From the cell containing the given text, extract its center point as (X, Y) coordinate. 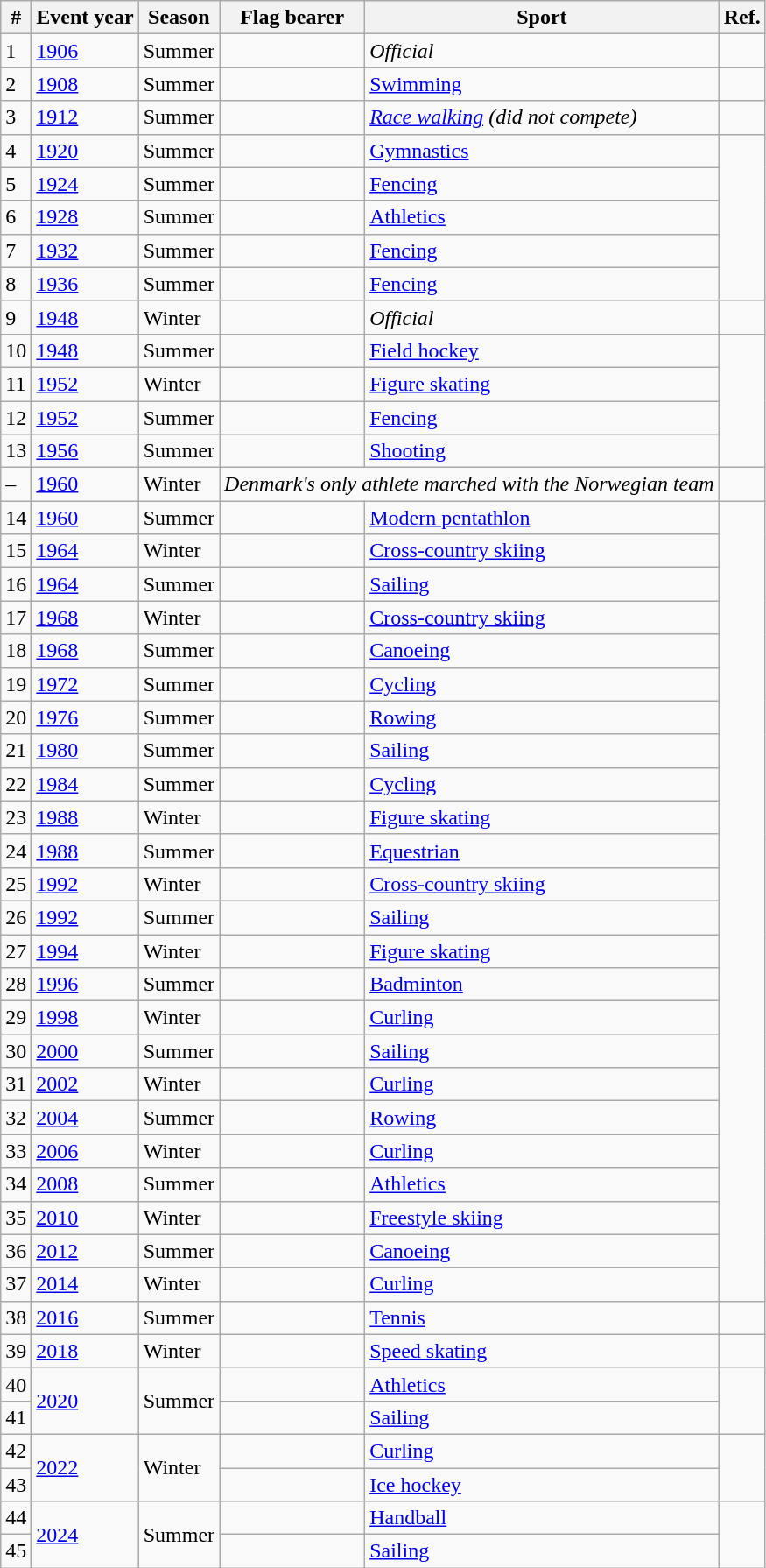
Denmark's only athlete marched with the Norwegian team (469, 484)
35 (16, 1218)
Handball (542, 1518)
7 (16, 251)
1956 (85, 451)
Swimming (542, 84)
33 (16, 1151)
30 (16, 1051)
2014 (85, 1284)
26 (16, 917)
Season (179, 18)
37 (16, 1284)
2016 (85, 1317)
Ref. (742, 18)
16 (16, 584)
38 (16, 1317)
32 (16, 1118)
19 (16, 684)
Freestyle skiing (542, 1218)
2022 (85, 1467)
2018 (85, 1351)
20 (16, 717)
31 (16, 1084)
6 (16, 217)
1984 (85, 784)
Shooting (542, 451)
12 (16, 418)
23 (16, 817)
2010 (85, 1218)
1912 (85, 117)
2004 (85, 1118)
Equestrian (542, 851)
Sport (542, 18)
1972 (85, 684)
21 (16, 751)
Flag bearer (292, 18)
39 (16, 1351)
Ice hockey (542, 1485)
43 (16, 1485)
27 (16, 950)
34 (16, 1184)
1924 (85, 184)
2002 (85, 1084)
42 (16, 1451)
1976 (85, 717)
45 (16, 1551)
24 (16, 851)
Race walking (did not compete) (542, 117)
13 (16, 451)
9 (16, 317)
29 (16, 1018)
Gymnastics (542, 151)
22 (16, 784)
# (16, 18)
Modern pentathlon (542, 518)
10 (16, 350)
– (16, 484)
5 (16, 184)
3 (16, 117)
28 (16, 985)
17 (16, 618)
1996 (85, 985)
1932 (85, 251)
1998 (85, 1018)
14 (16, 518)
2024 (85, 1535)
2 (16, 84)
2012 (85, 1251)
4 (16, 151)
36 (16, 1251)
2008 (85, 1184)
1928 (85, 217)
Badminton (542, 985)
40 (16, 1384)
2020 (85, 1401)
44 (16, 1518)
1920 (85, 151)
41 (16, 1417)
1980 (85, 751)
18 (16, 651)
15 (16, 551)
Event year (85, 18)
Field hockey (542, 350)
25 (16, 884)
2000 (85, 1051)
Speed skating (542, 1351)
1994 (85, 950)
Tennis (542, 1317)
2006 (85, 1151)
1908 (85, 84)
1936 (85, 284)
1906 (85, 51)
8 (16, 284)
11 (16, 384)
1 (16, 51)
